Return (X, Y) of the center of cell containing provided text 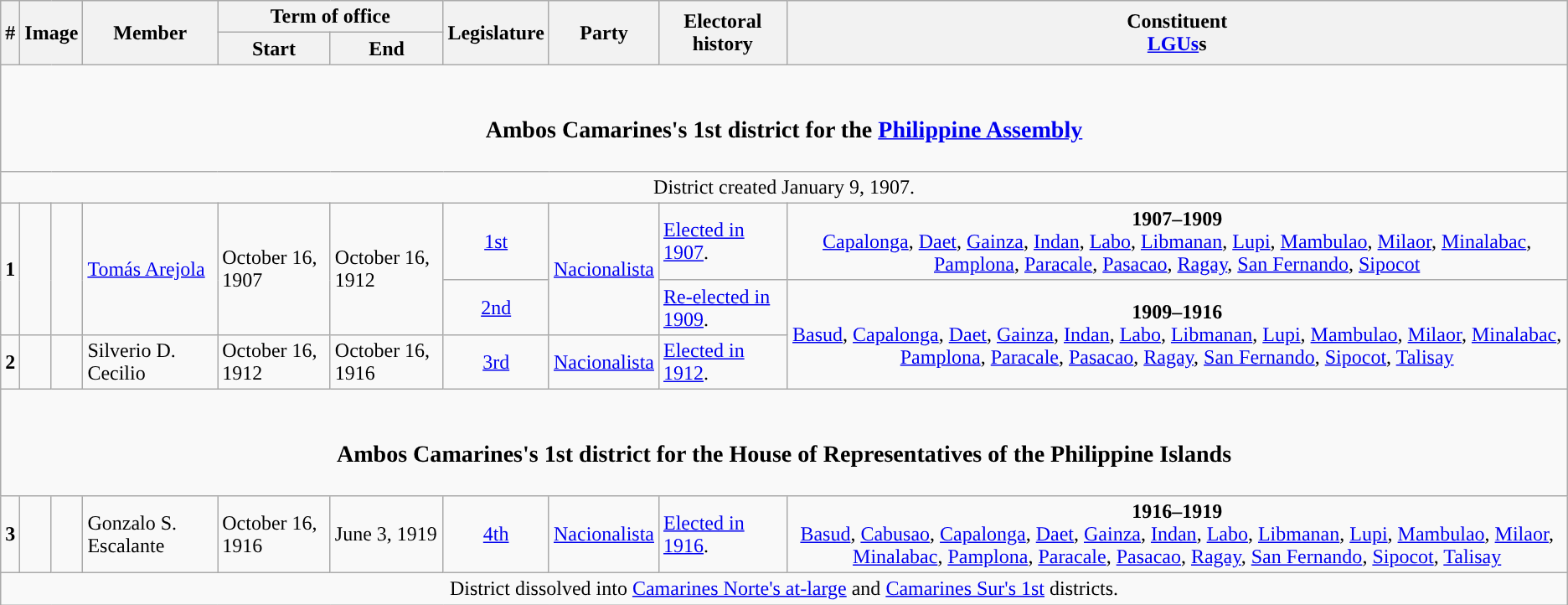
Gonzalo S. Escalante (151, 535)
Ambos Camarines's 1st district for the House of Representatives of the Philippine Islands (784, 442)
# (10, 33)
Tomás Arejola (151, 268)
District dissolved into Camarines Norte's at-large and Camarines Sur's 1st districts. (784, 589)
June 3, 1919 (387, 535)
Elected in 1916. (722, 535)
1st (496, 241)
3 (10, 535)
Image (52, 33)
1907–1909Capalonga, Daet, Gainza, Indan, Labo, Libmanan, Lupi, Mambulao, Milaor, Minalabac, Pamplona, Paracale, Pasacao, Ragay, San Fernando, Sipocot (1177, 241)
October 16, 1907 (275, 268)
End (387, 49)
ConstituentLGUss (1177, 33)
Re-elected in 1909. (722, 307)
Member (151, 33)
2 (10, 362)
Electoral history (722, 33)
Legislature (496, 33)
Elected in 1907. (722, 241)
2nd (496, 307)
1 (10, 268)
Elected in 1912. (722, 362)
Start (275, 49)
Silverio D. Cecilio (151, 362)
District created January 9, 1907. (784, 187)
Ambos Camarines's 1st district for the Philippine Assembly (784, 117)
Term of office (330, 17)
3rd (496, 362)
4th (496, 535)
Party (603, 33)
